Provide the [X, Y] coordinate of the cell's center where the given text is located.  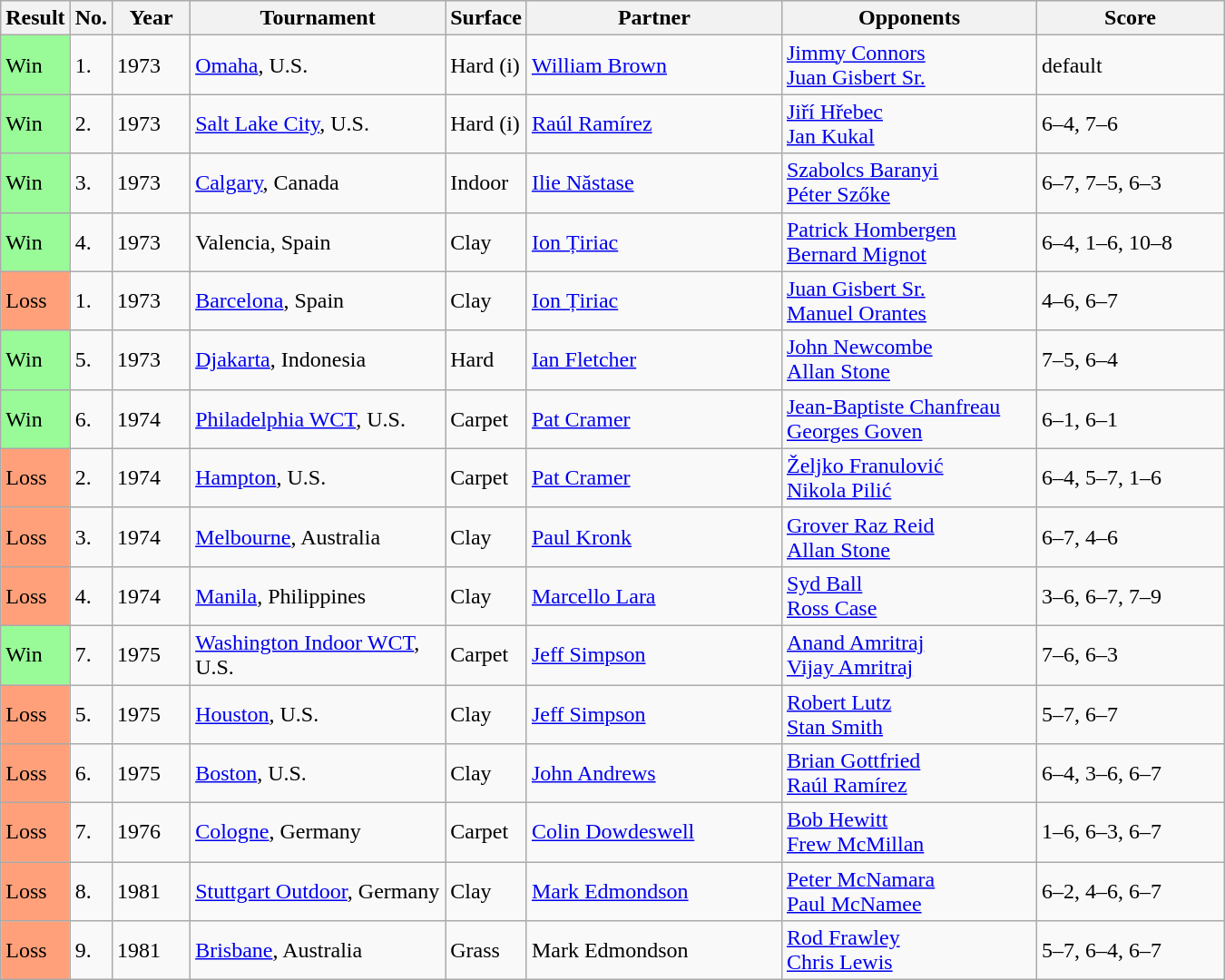
Jean-Baptiste Chanfreau Georges Goven [909, 419]
default [1131, 65]
Brian Gottfried Raúl Ramírez [909, 773]
6–7, 7–5, 6–3 [1131, 183]
Grover Raz Reid Allan Stone [909, 537]
Brisbane, Australia [318, 951]
9. [91, 951]
Jimmy Connors Juan Gisbert Sr. [909, 65]
Boston, U.S. [318, 773]
6–2, 4–6, 6–7 [1131, 891]
Philadelphia WCT, U.S. [318, 419]
Željko Franulović Nikola Pilić [909, 477]
4–6, 6–7 [1131, 301]
Partner [653, 18]
Robert Lutz Stan Smith [909, 713]
5–7, 6–7 [1131, 713]
Indoor [486, 183]
Washington Indoor WCT, U.S. [318, 655]
6–4, 5–7, 1–6 [1131, 477]
6–1, 6–1 [1131, 419]
John Andrews [653, 773]
Juan Gisbert Sr. Manuel Orantes [909, 301]
Bob Hewitt Frew McMillan [909, 833]
John Newcombe Allan Stone [909, 359]
Raúl Ramírez [653, 123]
Barcelona, Spain [318, 301]
Stuttgart Outdoor, Germany [318, 891]
7–6, 6–3 [1131, 655]
Ilie Năstase [653, 183]
Calgary, Canada [318, 183]
6–4, 3–6, 6–7 [1131, 773]
Hampton, U.S. [318, 477]
8. [91, 891]
Syd Ball Ross Case [909, 595]
6–4, 1–6, 10–8 [1131, 241]
7–5, 6–4 [1131, 359]
Anand Amritraj Vijay Amritraj [909, 655]
3–6, 6–7, 7–9 [1131, 595]
Omaha, U.S. [318, 65]
6–7, 4–6 [1131, 537]
Year [152, 18]
Houston, U.S. [318, 713]
Score [1131, 18]
Paul Kronk [653, 537]
Patrick Hombergen Bernard Mignot [909, 241]
1–6, 6–3, 6–7 [1131, 833]
Peter McNamara Paul McNamee [909, 891]
No. [91, 18]
Rod Frawley Chris Lewis [909, 951]
Hard [486, 359]
Jiří Hřebec Jan Kukal [909, 123]
Djakarta, Indonesia [318, 359]
Result [35, 18]
Tournament [318, 18]
Manila, Philippines [318, 595]
Cologne, Germany [318, 833]
Opponents [909, 18]
William Brown [653, 65]
Grass [486, 951]
6–4, 7–6 [1131, 123]
Szabolcs Baranyi Péter Szőke [909, 183]
Valencia, Spain [318, 241]
Surface [486, 18]
Melbourne, Australia [318, 537]
Colin Dowdeswell [653, 833]
Salt Lake City, U.S. [318, 123]
1976 [152, 833]
5–7, 6–4, 6–7 [1131, 951]
Ian Fletcher [653, 359]
Marcello Lara [653, 595]
